Extract the [x, y] coordinate from the center of the cell holding the provided text.  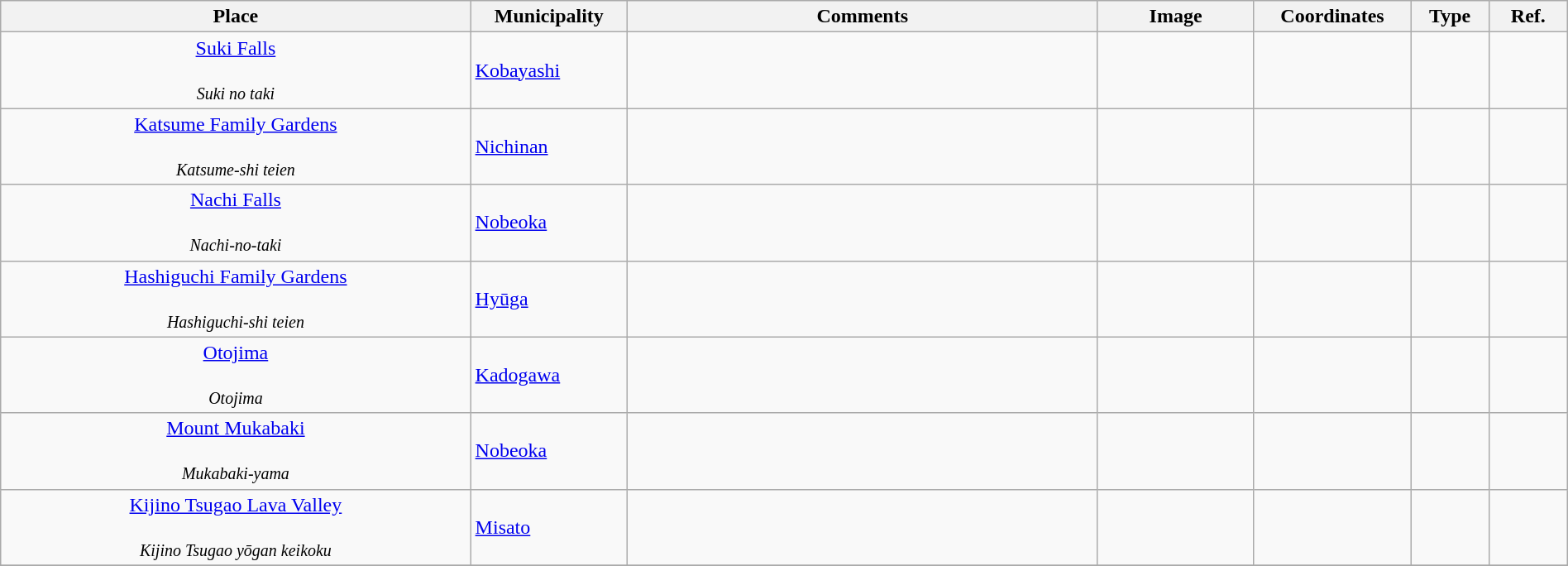
Katsume Family GardensKatsume-shi teien [236, 146]
Comments [863, 17]
Ref. [1528, 17]
Mount MukabakiMukabaki-yama [236, 451]
OtojimaOtojima [236, 375]
Hyūga [549, 299]
Hashiguchi Family GardensHashiguchi-shi teien [236, 299]
Nachi FallsNachi-no-taki [236, 223]
Misato [549, 527]
Municipality [549, 17]
Image [1176, 17]
Nichinan [549, 146]
Kijino Tsugao Lava ValleyKijino Tsugao yōgan keikoku [236, 527]
Place [236, 17]
Kobayashi [549, 70]
Type [1451, 17]
Suki FallsSuki no taki [236, 70]
Kadogawa [549, 375]
Coordinates [1331, 17]
